For the text-containing cell, return its midpoint in [x, y] coordinate format. 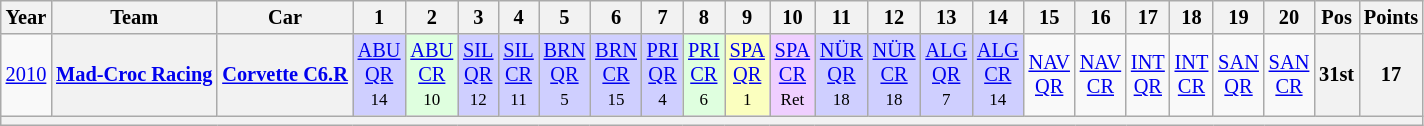
6 [616, 17]
Corvette C6.R [284, 75]
4 [518, 17]
ALGCR14 [998, 75]
ALGQR7 [946, 75]
SILCR11 [518, 75]
15 [1050, 17]
NÜRQR18 [842, 75]
18 [1192, 17]
INTQR [1148, 75]
Team [134, 17]
SANQR [1238, 75]
8 [704, 17]
10 [792, 17]
PRIQR4 [662, 75]
13 [946, 17]
NAVQR [1050, 75]
14 [998, 17]
19 [1238, 17]
ABUCR10 [432, 75]
Mad-Croc Racing [134, 75]
SILQR12 [478, 75]
Pos [1336, 17]
PRICR6 [704, 75]
ABUQR14 [380, 75]
11 [842, 17]
BRNQR5 [565, 75]
16 [1100, 17]
12 [894, 17]
31st [1336, 75]
NAVCR [1100, 75]
1 [380, 17]
INTCR [1192, 75]
20 [1289, 17]
5 [565, 17]
NÜRCR18 [894, 75]
SPACRRet [792, 75]
BRNCR15 [616, 75]
3 [478, 17]
Car [284, 17]
2 [432, 17]
SANCR [1289, 75]
7 [662, 17]
9 [748, 17]
Points [1391, 17]
Year [26, 17]
SPAQR1 [748, 75]
2010 [26, 75]
